Return the (X, Y) coordinate for the center point of the cell that contains the specified text.  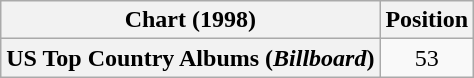
Position (427, 20)
US Top Country Albums (Billboard) (190, 58)
53 (427, 58)
Chart (1998) (190, 20)
